Determine the (x, y) coordinate at the center of the cell enclosing the given text.  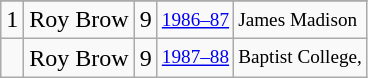
1987–88 (195, 58)
1986–87 (195, 20)
James Madison (300, 20)
Baptist College, (300, 58)
1 (12, 20)
